Find where the given text appears and provide that cell's center as (X, Y) coordinate. 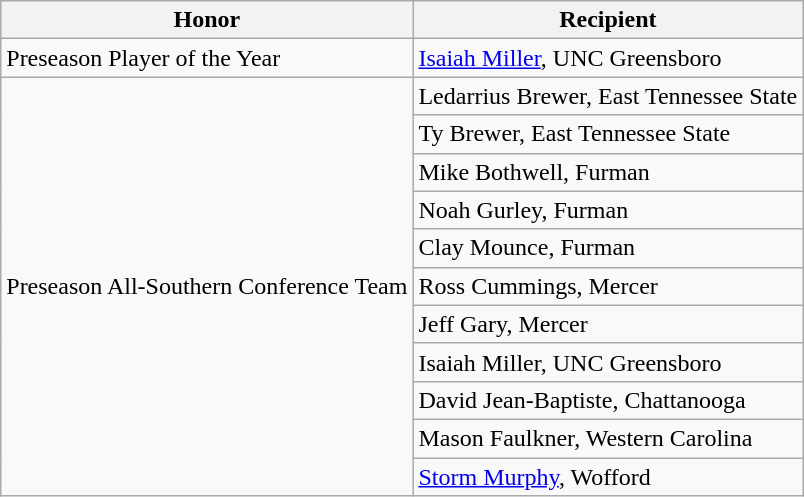
Mason Faulkner, Western Carolina (608, 438)
Ross Cummings, Mercer (608, 286)
David Jean-Baptiste, Chattanooga (608, 400)
Storm Murphy, Wofford (608, 477)
Noah Gurley, Furman (608, 210)
Preseason All-Southern Conference Team (207, 286)
Jeff Gary, Mercer (608, 324)
Clay Mounce, Furman (608, 248)
Ledarrius Brewer, East Tennessee State (608, 96)
Recipient (608, 20)
Mike Bothwell, Furman (608, 172)
Ty Brewer, East Tennessee State (608, 134)
Preseason Player of the Year (207, 58)
Honor (207, 20)
